Capture the cell that displays the provided text and extract its [x, y] central coordinate. 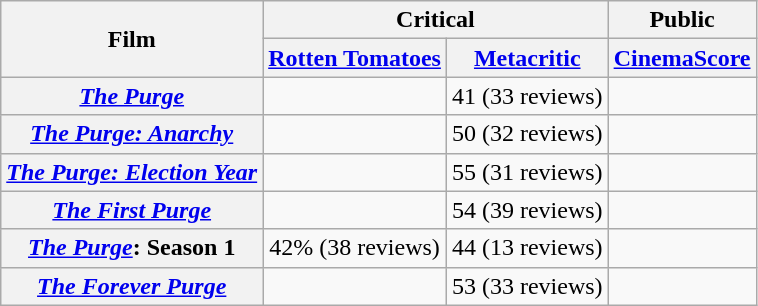
The First Purge [132, 210]
50 (32 reviews) [527, 134]
Rotten Tomatoes [355, 58]
The Purge: Election Year [132, 172]
55 (31 reviews) [527, 172]
Public [682, 20]
The Purge: Season 1 [132, 248]
The Forever Purge [132, 286]
44 (13 reviews) [527, 248]
The Purge: Anarchy [132, 134]
53 (33 reviews) [527, 286]
Critical [436, 20]
42% (38 reviews) [355, 248]
Film [132, 39]
41 (33 reviews) [527, 96]
Metacritic [527, 58]
54 (39 reviews) [527, 210]
The Purge [132, 96]
CinemaScore [682, 58]
